Search for the cell housing the specified text and yield its [X, Y] center coordinate. 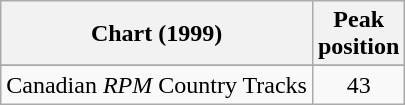
Canadian RPM Country Tracks [157, 85]
Peakposition [358, 34]
43 [358, 85]
Chart (1999) [157, 34]
